Return [x, y] of the center of cell containing provided text 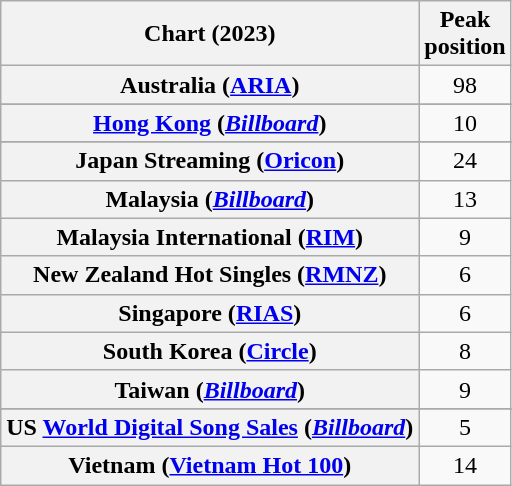
5 [465, 427]
Japan Streaming (Oricon) [210, 161]
Australia (ARIA) [210, 85]
Chart (2023) [210, 34]
Taiwan (Billboard) [210, 389]
8 [465, 351]
10 [465, 123]
14 [465, 465]
Peakposition [465, 34]
98 [465, 85]
New Zealand Hot Singles (RMNZ) [210, 275]
US World Digital Song Sales (Billboard) [210, 427]
Hong Kong (Billboard) [210, 123]
Malaysia International (RIM) [210, 237]
Vietnam (Vietnam Hot 100) [210, 465]
24 [465, 161]
Singapore (RIAS) [210, 313]
South Korea (Circle) [210, 351]
13 [465, 199]
Malaysia (Billboard) [210, 199]
